Search for the cell housing the specified text and yield its (X, Y) center coordinate. 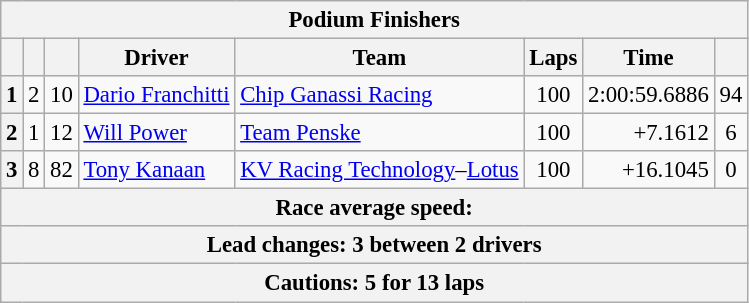
Team (380, 58)
6 (730, 133)
94 (730, 95)
+16.1045 (648, 170)
2:00:59.6886 (648, 95)
Cautions: 5 for 13 laps (374, 283)
Time (648, 58)
Laps (554, 58)
0 (730, 170)
+7.1612 (648, 133)
Will Power (156, 133)
Team Penske (380, 133)
Podium Finishers (374, 20)
8 (34, 170)
Lead changes: 3 between 2 drivers (374, 245)
12 (62, 133)
10 (62, 95)
Driver (156, 58)
KV Racing Technology–Lotus (380, 170)
Race average speed: (374, 208)
Chip Ganassi Racing (380, 95)
3 (12, 170)
82 (62, 170)
Dario Franchitti (156, 95)
Tony Kanaan (156, 170)
